Scan for the cell matching the given text and deliver its (X, Y) coordinate at center. 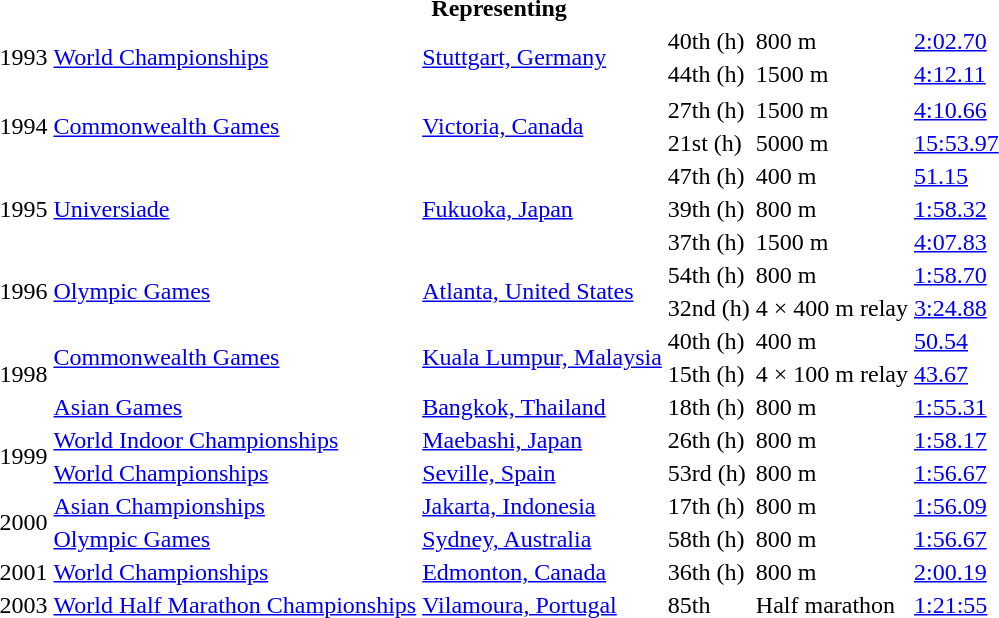
21st (h) (708, 143)
4 × 400 m relay (832, 308)
58th (h) (708, 539)
32nd (h) (708, 308)
53rd (h) (708, 473)
Asian Championships (235, 506)
4 × 100 m relay (832, 374)
37th (h) (708, 242)
44th (h) (708, 74)
26th (h) (708, 440)
Jakarta, Indonesia (542, 506)
Asian Games (235, 407)
36th (h) (708, 572)
27th (h) (708, 110)
Victoria, Canada (542, 126)
5000 m (832, 143)
17th (h) (708, 506)
Universiade (235, 209)
Maebashi, Japan (542, 440)
Edmonton, Canada (542, 572)
Atlanta, United States (542, 292)
47th (h) (708, 176)
Kuala Lumpur, Malaysia (542, 358)
18th (h) (708, 407)
15th (h) (708, 374)
54th (h) (708, 275)
Bangkok, Thailand (542, 407)
Sydney, Australia (542, 539)
Seville, Spain (542, 473)
Fukuoka, Japan (542, 209)
World Indoor Championships (235, 440)
Stuttgart, Germany (542, 58)
39th (h) (708, 209)
